Provide the (x, y) coordinate of the cell's center where the given text is located.  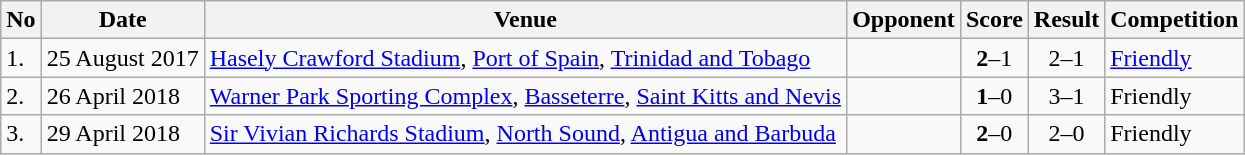
Opponent (904, 20)
1–0 (994, 96)
Sir Vivian Richards Stadium, North Sound, Antigua and Barbuda (525, 134)
Result (1066, 20)
3–1 (1066, 96)
3. (21, 134)
26 April 2018 (122, 96)
1. (21, 58)
Score (994, 20)
29 April 2018 (122, 134)
Competition (1174, 20)
Warner Park Sporting Complex, Basseterre, Saint Kitts and Nevis (525, 96)
25 August 2017 (122, 58)
Date (122, 20)
2. (21, 96)
No (21, 20)
Venue (525, 20)
Hasely Crawford Stadium, Port of Spain, Trinidad and Tobago (525, 58)
